Detect which cell encompasses the target text, then output its [x, y] center coordinate. 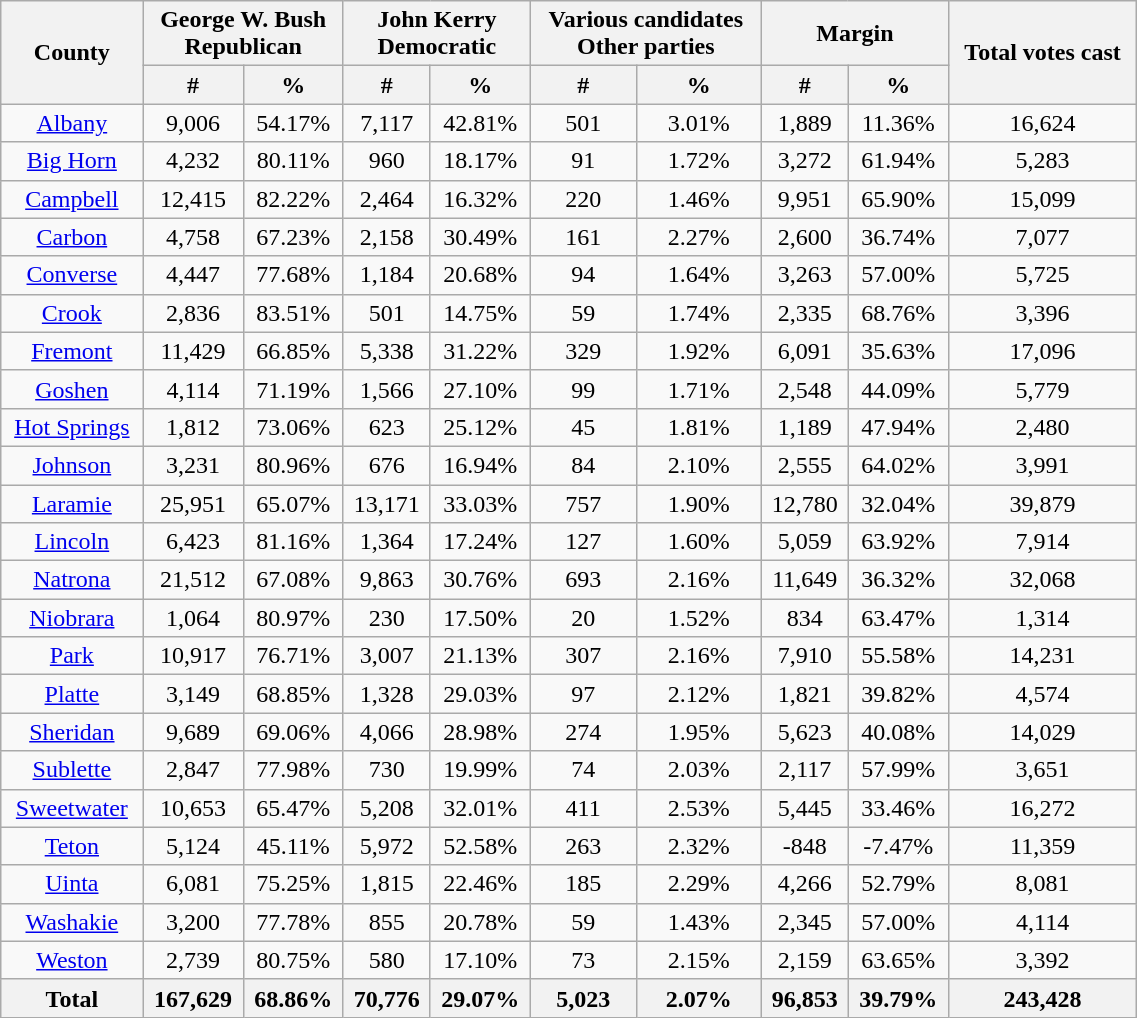
36.32% [898, 580]
5,338 [386, 351]
11,359 [1042, 846]
855 [386, 922]
12,415 [193, 199]
64.02% [898, 465]
Sheridan [72, 732]
676 [386, 465]
9,689 [193, 732]
68.86% [293, 998]
67.23% [293, 237]
2,548 [804, 389]
1,064 [193, 618]
3.01% [698, 123]
11,649 [804, 580]
1,821 [804, 694]
20 [583, 618]
3,651 [1042, 770]
74 [583, 770]
Hot Springs [72, 427]
14,231 [1042, 656]
Washakie [72, 922]
Total [72, 998]
274 [583, 732]
4,266 [804, 884]
127 [583, 542]
27.10% [480, 389]
1.46% [698, 199]
1,328 [386, 694]
2.10% [698, 465]
39.82% [898, 694]
22.46% [480, 884]
1.81% [698, 427]
68.76% [898, 313]
5,725 [1042, 275]
29.07% [480, 998]
83.51% [293, 313]
55.58% [898, 656]
1,364 [386, 542]
6,091 [804, 351]
1.95% [698, 732]
834 [804, 618]
2,739 [193, 960]
1.90% [698, 503]
19.99% [480, 770]
81.16% [293, 542]
14,029 [1042, 732]
2,464 [386, 199]
17.10% [480, 960]
7,077 [1042, 237]
33.46% [898, 808]
3,231 [193, 465]
2,335 [804, 313]
28.98% [480, 732]
5,445 [804, 808]
25.12% [480, 427]
3,007 [386, 656]
54.17% [293, 123]
693 [583, 580]
52.79% [898, 884]
20.68% [480, 275]
16,272 [1042, 808]
3,149 [193, 694]
4,574 [1042, 694]
2.07% [698, 998]
45.11% [293, 846]
1,566 [386, 389]
263 [583, 846]
5,208 [386, 808]
3,991 [1042, 465]
6,081 [193, 884]
5,779 [1042, 389]
71.19% [293, 389]
3,392 [1042, 960]
9,006 [193, 123]
82.22% [293, 199]
Crook [72, 313]
Natrona [72, 580]
1,314 [1042, 618]
1.60% [698, 542]
21,512 [193, 580]
167,629 [193, 998]
77.68% [293, 275]
7,117 [386, 123]
35.63% [898, 351]
13,171 [386, 503]
Converse [72, 275]
14.75% [480, 313]
65.47% [293, 808]
1,812 [193, 427]
80.96% [293, 465]
329 [583, 351]
9,863 [386, 580]
3,396 [1042, 313]
5,623 [804, 732]
52.58% [480, 846]
84 [583, 465]
Johnson [72, 465]
65.90% [898, 199]
63.47% [898, 618]
2.27% [698, 237]
4,232 [193, 161]
5,023 [583, 998]
16.32% [480, 199]
7,914 [1042, 542]
1.72% [698, 161]
2.15% [698, 960]
94 [583, 275]
Margin [854, 34]
47.94% [898, 427]
2,555 [804, 465]
91 [583, 161]
243,428 [1042, 998]
5,283 [1042, 161]
39.79% [898, 998]
69.06% [293, 732]
1,815 [386, 884]
44.09% [898, 389]
5,972 [386, 846]
80.75% [293, 960]
Niobrara [72, 618]
1.52% [698, 618]
2.29% [698, 884]
1.71% [698, 389]
16,624 [1042, 123]
2,158 [386, 237]
80.97% [293, 618]
1,889 [804, 123]
2,600 [804, 237]
-848 [804, 846]
3,263 [804, 275]
307 [583, 656]
32.04% [898, 503]
2.12% [698, 694]
31.22% [480, 351]
39,879 [1042, 503]
68.85% [293, 694]
11,429 [193, 351]
411 [583, 808]
25,951 [193, 503]
96,853 [804, 998]
20.78% [480, 922]
Goshen [72, 389]
32.01% [480, 808]
Uinta [72, 884]
10,917 [193, 656]
2,836 [193, 313]
4,447 [193, 275]
Lincoln [72, 542]
Fremont [72, 351]
Sublette [72, 770]
80.11% [293, 161]
623 [386, 427]
97 [583, 694]
580 [386, 960]
1.92% [698, 351]
77.78% [293, 922]
Campbell [72, 199]
3,200 [193, 922]
Laramie [72, 503]
9,951 [804, 199]
1.74% [698, 313]
2,117 [804, 770]
Park [72, 656]
185 [583, 884]
230 [386, 618]
1.64% [698, 275]
161 [583, 237]
Various candidatesOther parties [646, 34]
2.53% [698, 808]
2.32% [698, 846]
2.03% [698, 770]
21.13% [480, 656]
Total votes cast [1042, 52]
65.07% [293, 503]
3,272 [804, 161]
-7.47% [898, 846]
45 [583, 427]
Platte [72, 694]
8,081 [1042, 884]
5,059 [804, 542]
42.81% [480, 123]
1,189 [804, 427]
32,068 [1042, 580]
75.25% [293, 884]
99 [583, 389]
4,758 [193, 237]
757 [583, 503]
Carbon [72, 237]
Weston [72, 960]
77.98% [293, 770]
Teton [72, 846]
63.65% [898, 960]
2,847 [193, 770]
6,423 [193, 542]
63.92% [898, 542]
2,480 [1042, 427]
2,345 [804, 922]
5,124 [193, 846]
2,159 [804, 960]
Sweetwater [72, 808]
66.85% [293, 351]
73.06% [293, 427]
57.99% [898, 770]
40.08% [898, 732]
Big Horn [72, 161]
County [72, 52]
73 [583, 960]
61.94% [898, 161]
7,910 [804, 656]
30.76% [480, 580]
1.43% [698, 922]
10,653 [193, 808]
76.71% [293, 656]
17.50% [480, 618]
George W. BushRepublican [243, 34]
960 [386, 161]
30.49% [480, 237]
15,099 [1042, 199]
220 [583, 199]
70,776 [386, 998]
67.08% [293, 580]
730 [386, 770]
1,184 [386, 275]
29.03% [480, 694]
Albany [72, 123]
16.94% [480, 465]
17.24% [480, 542]
17,096 [1042, 351]
36.74% [898, 237]
33.03% [480, 503]
4,066 [386, 732]
John KerryDemocratic [436, 34]
11.36% [898, 123]
18.17% [480, 161]
12,780 [804, 503]
